Find where the given text appears and provide that cell's center as (X, Y) coordinate. 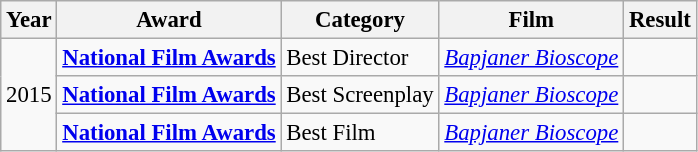
Best Film (360, 133)
Year (29, 20)
Best Director (360, 58)
Best Screenplay (360, 95)
Result (660, 20)
2015 (29, 96)
Category (360, 20)
Award (169, 20)
Film (532, 20)
